From the cell containing the given text, extract its center point as (X, Y) coordinate. 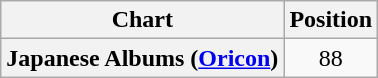
88 (331, 58)
Position (331, 20)
Chart (142, 20)
Japanese Albums (Oricon) (142, 58)
